Capture the cell that displays the provided text and extract its [X, Y] central coordinate. 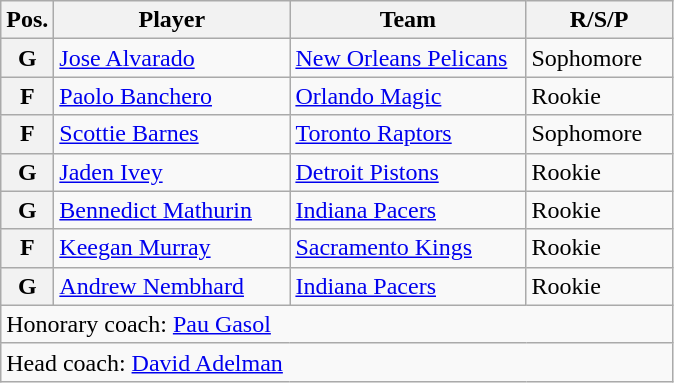
Team [408, 20]
New Orleans Pelicans [408, 58]
Sacramento Kings [408, 248]
Bennedict Mathurin [172, 210]
Orlando Magic [408, 96]
Paolo Banchero [172, 96]
Jaden Ivey [172, 172]
Honorary coach: Pau Gasol [336, 324]
Detroit Pistons [408, 172]
Head coach: David Adelman [336, 362]
Scottie Barnes [172, 134]
Pos. [28, 20]
R/S/P [599, 20]
Player [172, 20]
Toronto Raptors [408, 134]
Keegan Murray [172, 248]
Jose Alvarado [172, 58]
Andrew Nembhard [172, 286]
